Detect which cell encompasses the target text, then output its (X, Y) center coordinate. 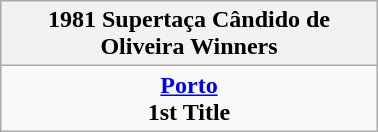
1981 Supertaça Cândido de Oliveira Winners (189, 34)
Porto1st Title (189, 98)
